Search for the cell housing the specified text and yield its [x, y] center coordinate. 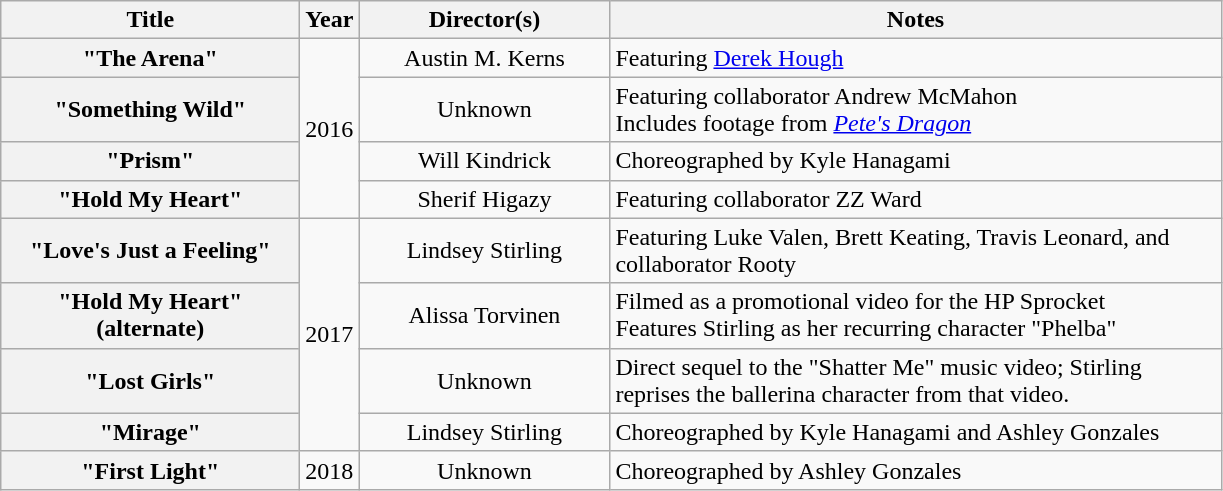
"Hold My Heart" (alternate) [150, 316]
"Love's Just a Feeling" [150, 250]
Director(s) [484, 20]
Choreographed by Ashley Gonzales [916, 470]
Choreographed by Kyle Hanagami [916, 161]
Featuring Luke Valen, Brett Keating, Travis Leonard, and collaborator Rooty [916, 250]
"The Arena" [150, 58]
"Hold My Heart" [150, 199]
Year [330, 20]
Title [150, 20]
Alissa Torvinen [484, 316]
Notes [916, 20]
2018 [330, 470]
2016 [330, 128]
"Something Wild" [150, 110]
Featuring Derek Hough [916, 58]
Direct sequel to the "Shatter Me" music video; Stirling reprises the ballerina character from that video. [916, 380]
Sherif Higazy [484, 199]
Choreographed by Kyle Hanagami and Ashley Gonzales [916, 432]
Will Kindrick [484, 161]
Filmed as a promotional video for the HP Sprocket Features Stirling as her recurring character "Phelba" [916, 316]
Featuring collaborator ZZ Ward [916, 199]
"Lost Girls" [150, 380]
Austin M. Kerns [484, 58]
Featuring collaborator Andrew McMahonIncludes footage from Pete's Dragon [916, 110]
"Prism" [150, 161]
2017 [330, 334]
"Mirage" [150, 432]
"First Light" [150, 470]
